Pinpoint the cell where the given text exists, returning its (X, Y) midpoint coordinate. 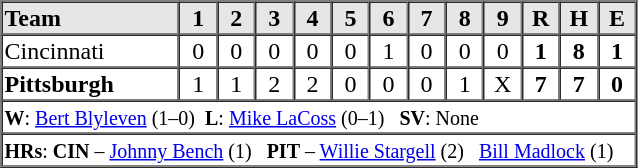
3 (274, 18)
R (541, 18)
H (579, 18)
X (503, 84)
HRs: CIN – Johnny Bench (1) PIT – Willie Stargell (2) Bill Madlock (1) (319, 150)
Pittsburgh (91, 84)
Cincinnati (91, 50)
Team (91, 18)
9 (503, 18)
5 (350, 18)
4 (312, 18)
6 (388, 18)
W: Bert Blyleven (1–0) L: Mike LaCoss (0–1) SV: None (319, 116)
E (617, 18)
